Scan for the cell matching the given text and deliver its (x, y) coordinate at center. 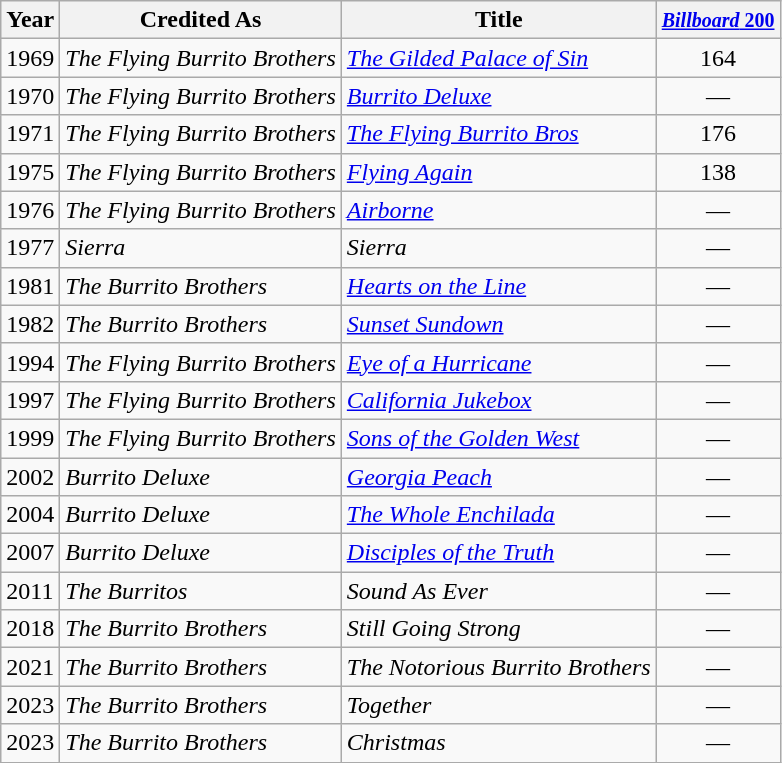
1971 (30, 134)
Flying Again (498, 172)
The Notorious Burrito Brothers (498, 667)
2007 (30, 553)
Still Going Strong (498, 629)
1982 (30, 324)
1999 (30, 438)
1970 (30, 96)
Christmas (498, 743)
2002 (30, 477)
2018 (30, 629)
The Flying Burrito Bros (498, 134)
Together (498, 705)
Disciples of the Truth (498, 553)
1976 (30, 210)
Sons of the Golden West (498, 438)
1997 (30, 400)
Georgia Peach (498, 477)
California Jukebox (498, 400)
Title (498, 20)
164 (718, 58)
Billboard 200 (718, 20)
1981 (30, 286)
1969 (30, 58)
Hearts on the Line (498, 286)
The Whole Enchilada (498, 515)
The Gilded Palace of Sin (498, 58)
Airborne (498, 210)
2021 (30, 667)
Eye of a Hurricane (498, 362)
176 (718, 134)
Sound As Ever (498, 591)
2004 (30, 515)
Sunset Sundown (498, 324)
138 (718, 172)
2011 (30, 591)
1994 (30, 362)
1977 (30, 248)
1975 (30, 172)
Credited As (201, 20)
The Burritos (201, 591)
Year (30, 20)
